Identify which cell holds the provided text, then report its (x, y) central coordinate. 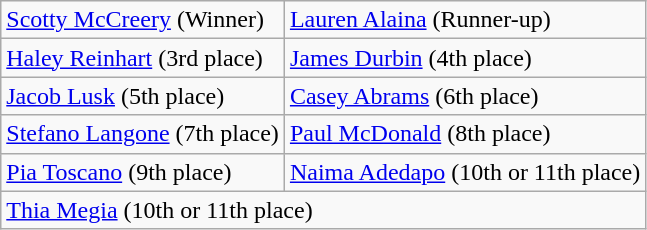
Thia Megia (10th or 11th place) (324, 210)
Naima Adedapo (10th or 11th place) (464, 172)
Stefano Langone (7th place) (143, 134)
Scotty McCreery (Winner) (143, 20)
Paul McDonald (8th place) (464, 134)
James Durbin (4th place) (464, 58)
Jacob Lusk (5th place) (143, 96)
Haley Reinhart (3rd place) (143, 58)
Casey Abrams (6th place) (464, 96)
Pia Toscano (9th place) (143, 172)
Lauren Alaina (Runner-up) (464, 20)
